Find where the given text appears and provide that cell's center as (x, y) coordinate. 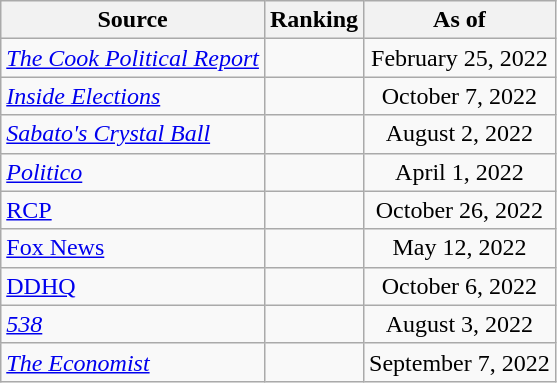
October 7, 2022 (460, 96)
September 7, 2022 (460, 362)
Source (133, 20)
DDHQ (133, 286)
April 1, 2022 (460, 172)
May 12, 2022 (460, 248)
February 25, 2022 (460, 58)
August 2, 2022 (460, 134)
538 (133, 324)
August 3, 2022 (460, 324)
Fox News (133, 248)
The Cook Political Report (133, 58)
Inside Elections (133, 96)
As of (460, 20)
Sabato's Crystal Ball (133, 134)
The Economist (133, 362)
October 6, 2022 (460, 286)
RCP (133, 210)
Politico (133, 172)
Ranking (314, 20)
October 26, 2022 (460, 210)
